Detect which cell encompasses the target text, then output its [x, y] center coordinate. 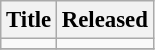
Released [104, 20]
Title [29, 20]
